Find where the given text appears and provide that cell's center as [x, y] coordinate. 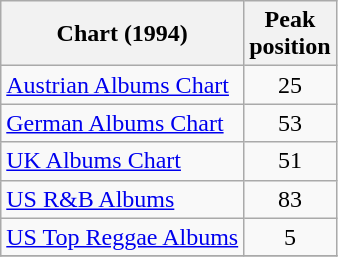
Chart (1994) [122, 34]
US R&B Albums [122, 199]
Austrian Albums Chart [122, 85]
5 [290, 237]
53 [290, 123]
German Albums Chart [122, 123]
51 [290, 161]
UK Albums Chart [122, 161]
83 [290, 199]
Peakposition [290, 34]
US Top Reggae Albums [122, 237]
25 [290, 85]
